Scan for the cell matching the given text and deliver its (X, Y) coordinate at center. 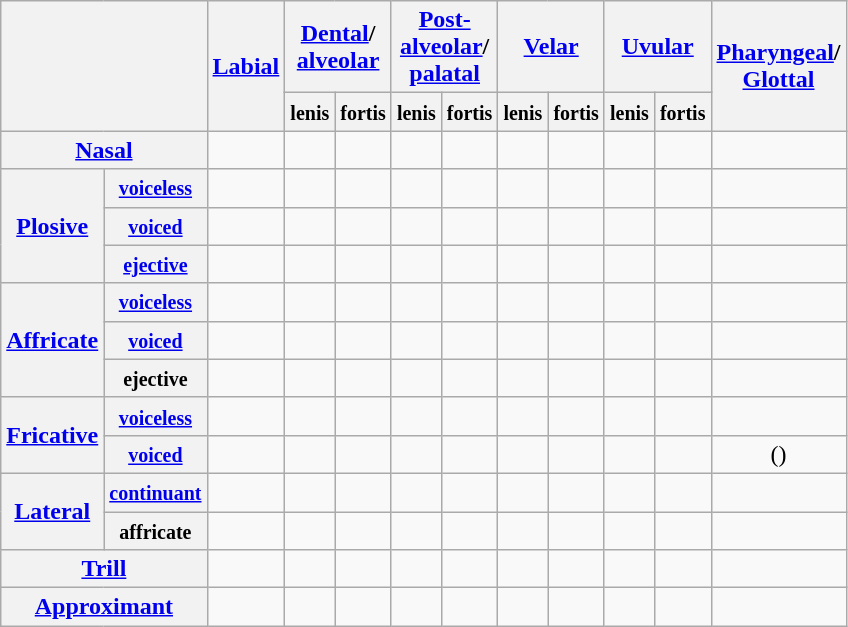
() (778, 454)
affricate (156, 531)
Velar (552, 47)
Fricative (52, 435)
continuant (156, 492)
Dental/alveolar (338, 47)
Plosive (52, 226)
Uvular (658, 47)
Approximant (104, 607)
Nasal (104, 150)
Trill (104, 569)
Affricate (52, 340)
Post-alveolar/palatal (444, 47)
Labial (246, 66)
Lateral (52, 511)
Pharyngeal/Glottal (778, 66)
